Determine the [X, Y] coordinate at the center of the cell enclosing the given text.  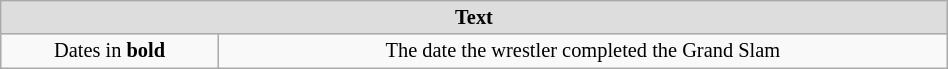
Dates in bold [110, 51]
The date the wrestler completed the Grand Slam [582, 51]
Text [474, 17]
